Return (X, Y) of the center of cell containing provided text 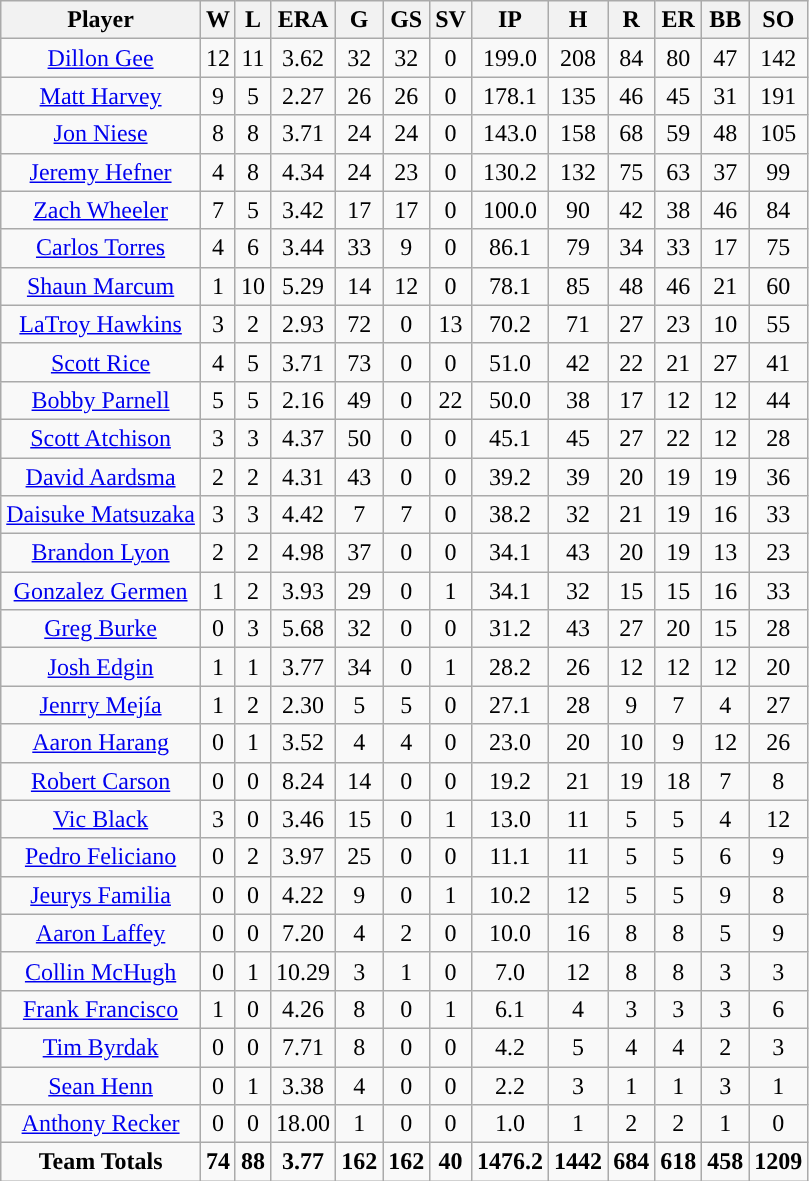
Robert Carson (101, 781)
Dillon Gee (101, 58)
3.62 (304, 58)
47 (726, 58)
158 (578, 134)
IP (510, 20)
L (252, 20)
Scott Atchison (101, 438)
11.1 (510, 857)
BB (726, 20)
Player (101, 20)
27.1 (510, 705)
60 (778, 286)
28.2 (510, 667)
4.22 (304, 895)
13.0 (510, 819)
44 (778, 400)
18 (678, 781)
39 (578, 477)
49 (360, 400)
208 (578, 58)
2.27 (304, 96)
ERA (304, 20)
Jenrry Mejía (101, 705)
2.2 (510, 1085)
80 (678, 58)
5.29 (304, 286)
4.34 (304, 172)
Jon Niese (101, 134)
Jeurys Familia (101, 895)
7.20 (304, 933)
3.93 (304, 591)
Team Totals (101, 1162)
SO (778, 20)
1.0 (510, 1124)
3.42 (304, 210)
Scott Rice (101, 362)
4.98 (304, 553)
85 (578, 286)
68 (632, 134)
458 (726, 1162)
45.1 (510, 438)
100.0 (510, 210)
79 (578, 248)
63 (678, 172)
4.2 (510, 1047)
73 (360, 362)
Aaron Harang (101, 743)
Josh Edgin (101, 667)
19.2 (510, 781)
41 (778, 362)
H (578, 20)
G (360, 20)
6.1 (510, 1009)
55 (778, 324)
29 (360, 591)
4.37 (304, 438)
50.0 (510, 400)
99 (778, 172)
39.2 (510, 477)
W (218, 20)
Matt Harvey (101, 96)
38.2 (510, 515)
72 (360, 324)
7.0 (510, 971)
3.52 (304, 743)
2.93 (304, 324)
191 (778, 96)
199.0 (510, 58)
4.31 (304, 477)
7.71 (304, 1047)
3.44 (304, 248)
135 (578, 96)
1209 (778, 1162)
70.2 (510, 324)
40 (451, 1162)
Gonzalez Germen (101, 591)
59 (678, 134)
Pedro Feliciano (101, 857)
18.00 (304, 1124)
SV (451, 20)
1476.2 (510, 1162)
GS (406, 20)
4.26 (304, 1009)
78.1 (510, 286)
David Aardsma (101, 477)
Carlos Torres (101, 248)
50 (360, 438)
R (632, 20)
618 (678, 1162)
Vic Black (101, 819)
5.68 (304, 629)
23.0 (510, 743)
25 (360, 857)
132 (578, 172)
74 (218, 1162)
3.46 (304, 819)
143.0 (510, 134)
31 (726, 96)
Tim Byrdak (101, 1047)
90 (578, 210)
71 (578, 324)
51.0 (510, 362)
Anthony Recker (101, 1124)
Aaron Laffey (101, 933)
10.0 (510, 933)
10.29 (304, 971)
3.38 (304, 1085)
LaTroy Hawkins (101, 324)
Bobby Parnell (101, 400)
Sean Henn (101, 1085)
142 (778, 58)
88 (252, 1162)
Jeremy Hefner (101, 172)
Daisuke Matsuzaka (101, 515)
Shaun Marcum (101, 286)
3.97 (304, 857)
Zach Wheeler (101, 210)
Brandon Lyon (101, 553)
Greg Burke (101, 629)
Collin McHugh (101, 971)
ER (678, 20)
36 (778, 477)
2.16 (304, 400)
1442 (578, 1162)
105 (778, 134)
8.24 (304, 781)
Frank Francisco (101, 1009)
684 (632, 1162)
4.42 (304, 515)
86.1 (510, 248)
130.2 (510, 172)
2.30 (304, 705)
178.1 (510, 96)
10.2 (510, 895)
31.2 (510, 629)
